Search for the cell housing the specified text and yield its (x, y) center coordinate. 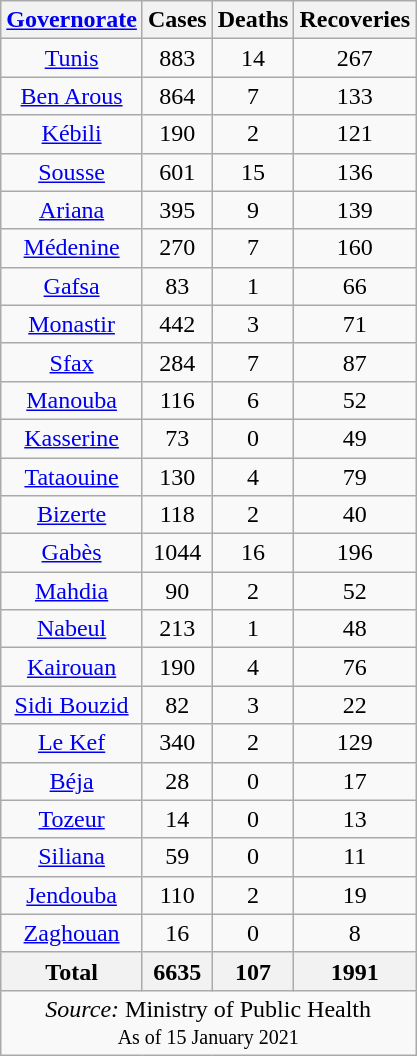
Bizerte (72, 515)
270 (177, 248)
11 (355, 857)
73 (177, 438)
28 (177, 781)
13 (355, 819)
15 (253, 172)
Nabeul (72, 629)
66 (355, 286)
83 (177, 286)
17 (355, 781)
136 (355, 172)
Deaths (253, 20)
139 (355, 210)
130 (177, 477)
284 (177, 362)
Manouba (72, 400)
Recoveries (355, 20)
129 (355, 743)
6635 (177, 971)
118 (177, 515)
213 (177, 629)
Source: Ministry of Public HealthAs of 15 January 2021 (208, 1022)
Médenine (72, 248)
Monastir (72, 324)
Jendouba (72, 895)
160 (355, 248)
Ben Arous (72, 96)
Sousse (72, 172)
Mahdia (72, 591)
49 (355, 438)
Total (72, 971)
116 (177, 400)
133 (355, 96)
Kébili (72, 134)
Siliana (72, 857)
883 (177, 58)
40 (355, 515)
864 (177, 96)
71 (355, 324)
Tozeur (72, 819)
79 (355, 477)
22 (355, 705)
90 (177, 591)
87 (355, 362)
Kasserine (72, 438)
196 (355, 553)
107 (253, 971)
Ariana (72, 210)
Le Kef (72, 743)
Sfax (72, 362)
Zaghouan (72, 933)
1044 (177, 553)
442 (177, 324)
601 (177, 172)
Gafsa (72, 286)
110 (177, 895)
Tataouine (72, 477)
121 (355, 134)
267 (355, 58)
Tunis (72, 58)
8 (355, 933)
Governorate (72, 20)
1991 (355, 971)
395 (177, 210)
82 (177, 705)
Kairouan (72, 667)
9 (253, 210)
Béja (72, 781)
19 (355, 895)
Cases (177, 20)
59 (177, 857)
Sidi Bouzid (72, 705)
48 (355, 629)
Gabès (72, 553)
340 (177, 743)
76 (355, 667)
6 (253, 400)
